Scan for the cell matching the given text and deliver its (x, y) coordinate at center. 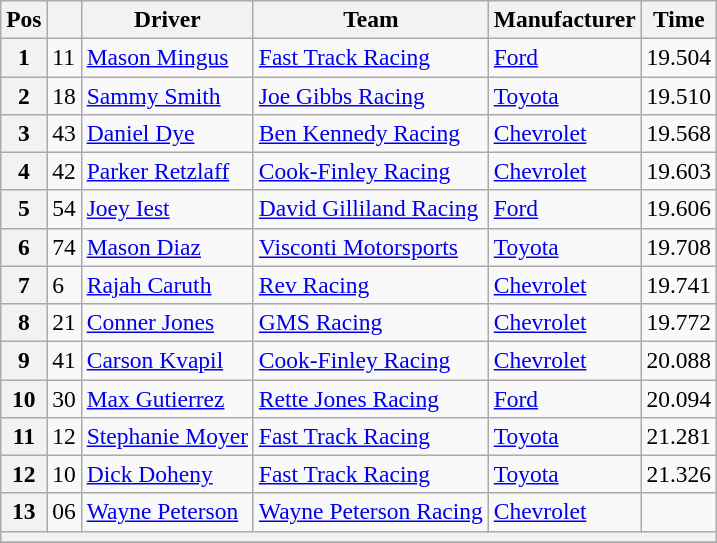
Visconti Motorsports (370, 247)
David Gilliland Racing (370, 209)
19.741 (679, 285)
21.326 (679, 474)
19.568 (679, 133)
GMS Racing (370, 322)
5 (24, 209)
Time (679, 19)
18 (64, 95)
Mason Mingus (167, 57)
Driver (167, 19)
21.281 (679, 436)
4 (24, 171)
Rajah Caruth (167, 285)
Mason Diaz (167, 247)
Max Gutierrez (167, 398)
21 (64, 322)
Ben Kennedy Racing (370, 133)
06 (64, 512)
3 (24, 133)
Stephanie Moyer (167, 436)
Sammy Smith (167, 95)
Wayne Peterson (167, 512)
30 (64, 398)
54 (64, 209)
2 (24, 95)
19.708 (679, 247)
Parker Retzlaff (167, 171)
74 (64, 247)
13 (24, 512)
7 (24, 285)
43 (64, 133)
19.606 (679, 209)
Joey Iest (167, 209)
19.504 (679, 57)
Manufacturer (564, 19)
41 (64, 360)
Rette Jones Racing (370, 398)
19.603 (679, 171)
19.510 (679, 95)
8 (24, 322)
Rev Racing (370, 285)
20.088 (679, 360)
1 (24, 57)
Wayne Peterson Racing (370, 512)
42 (64, 171)
9 (24, 360)
Dick Doheny (167, 474)
20.094 (679, 398)
19.772 (679, 322)
Daniel Dye (167, 133)
Joe Gibbs Racing (370, 95)
Team (370, 19)
Carson Kvapil (167, 360)
Pos (24, 19)
Conner Jones (167, 322)
